Locate the cell with the specified text and output its (X, Y) center coordinate. 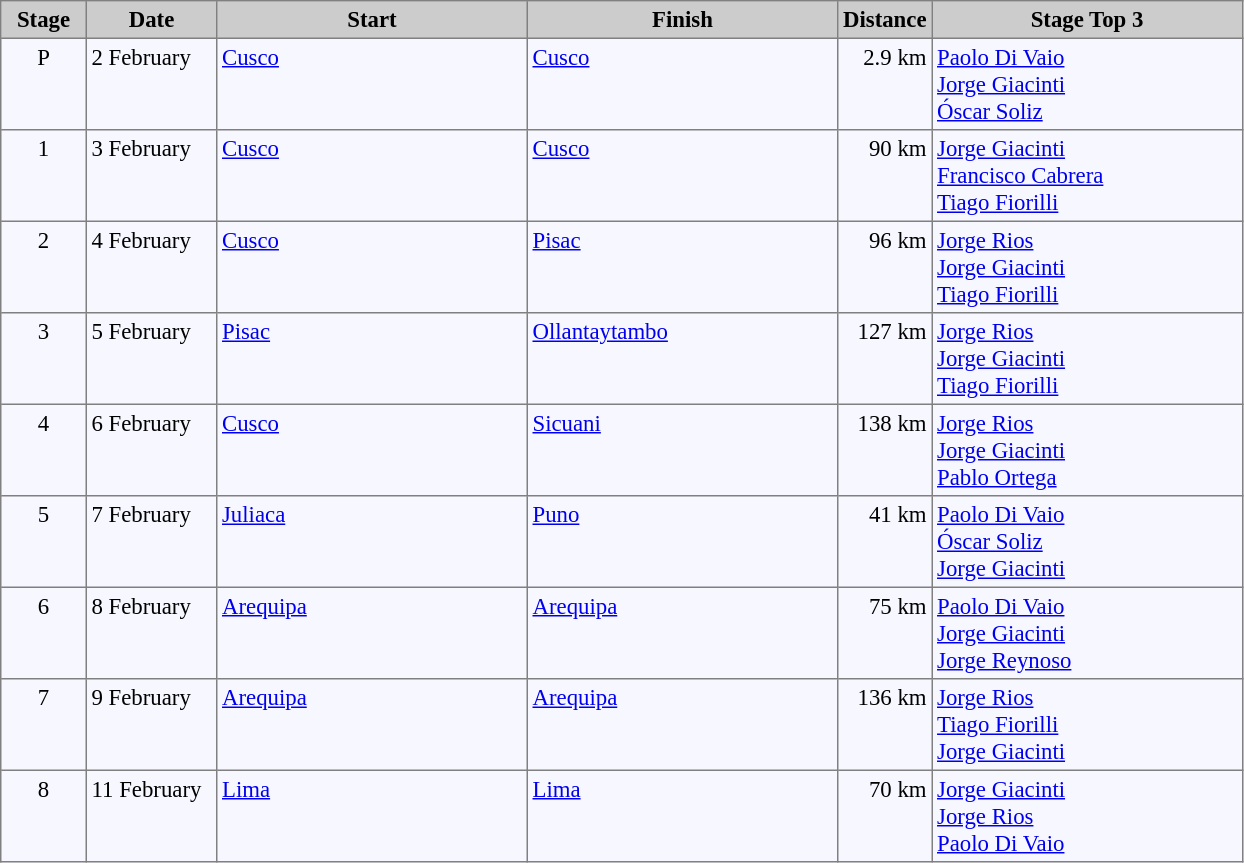
1 (44, 176)
127 km (885, 359)
2 (44, 267)
136 km (885, 725)
2 February (151, 84)
96 km (885, 267)
Stage Top 3 (1087, 20)
8 February (151, 633)
Jorge Rios Jorge Giacinti Pablo Ortega (1087, 450)
Sicuani (682, 450)
Jorge Giacinti Jorge Rios Paolo Di Vaio (1087, 816)
3 (44, 359)
P (44, 84)
7 (44, 725)
Date (151, 20)
Ollantaytambo (682, 359)
Finish (682, 20)
8 (44, 816)
90 km (885, 176)
4 (44, 450)
75 km (885, 633)
Paolo Di Vaio Jorge Giacinti Óscar Soliz (1087, 84)
Paolo Di Vaio Óscar Soliz Jorge Giacinti (1087, 542)
Jorge Rios Jorge Giacinti Tiago Fiorilli (1087, 267)
Stage (44, 20)
Start (372, 20)
Jorge Giacinti Francisco Cabrera Tiago Fiorilli (1087, 176)
Paolo Di Vaio Jorge Giacinti Jorge Reynoso (1087, 633)
Juliaca (372, 542)
138 km (885, 450)
2.9 km (885, 84)
Puno (682, 542)
Jorge Rios Tiago Fiorilli Jorge Giacinti (1087, 725)
6 (44, 633)
3 February (151, 176)
9 February (151, 725)
70 km (885, 816)
41 km (885, 542)
Distance (885, 20)
6 February (151, 450)
7 February (151, 542)
11 February (151, 816)
5 (44, 542)
Jorge RiosJorge Giacinti Tiago Fiorilli (1087, 359)
4 February (151, 267)
5 February (151, 359)
